Identify which cell holds the provided text, then report its (x, y) central coordinate. 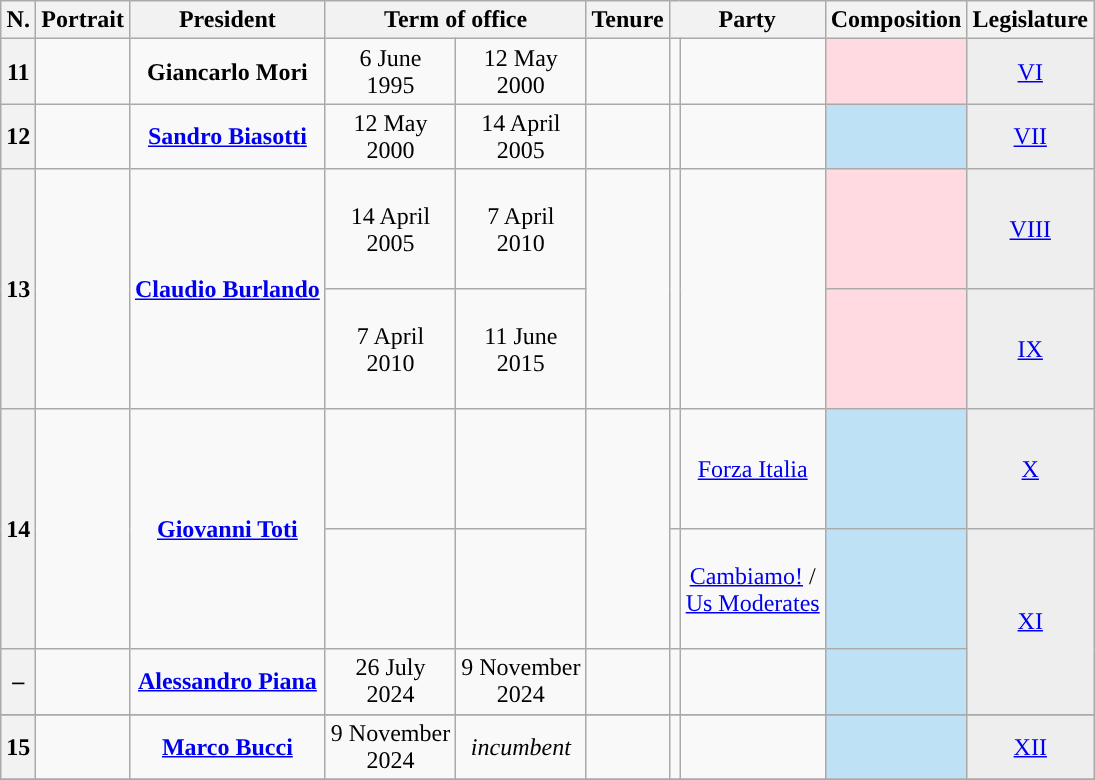
– (18, 682)
incumbent (521, 746)
13 (18, 289)
X (1030, 469)
26 July2024 (390, 682)
N. (18, 20)
15 (18, 746)
14 (18, 529)
11 June2015 (521, 349)
Sandro Biasotti (227, 136)
XI (1030, 622)
Giovanni Toti (227, 529)
11 (18, 72)
President (227, 20)
6 June1995 (390, 72)
VIII (1030, 229)
Portrait (83, 20)
XII (1030, 746)
12 (18, 136)
Claudio Burlando (227, 289)
Forza Italia (752, 469)
Marco Bucci (227, 746)
IX (1030, 349)
Term of office (456, 20)
Alessandro Piana (227, 682)
Tenure (628, 20)
Legislature (1030, 20)
VII (1030, 136)
VI (1030, 72)
Composition (896, 20)
Cambiamo! /Us Moderates (752, 589)
Giancarlo Mori (227, 72)
Party (747, 20)
